Find where the given text appears and provide that cell's center as [x, y] coordinate. 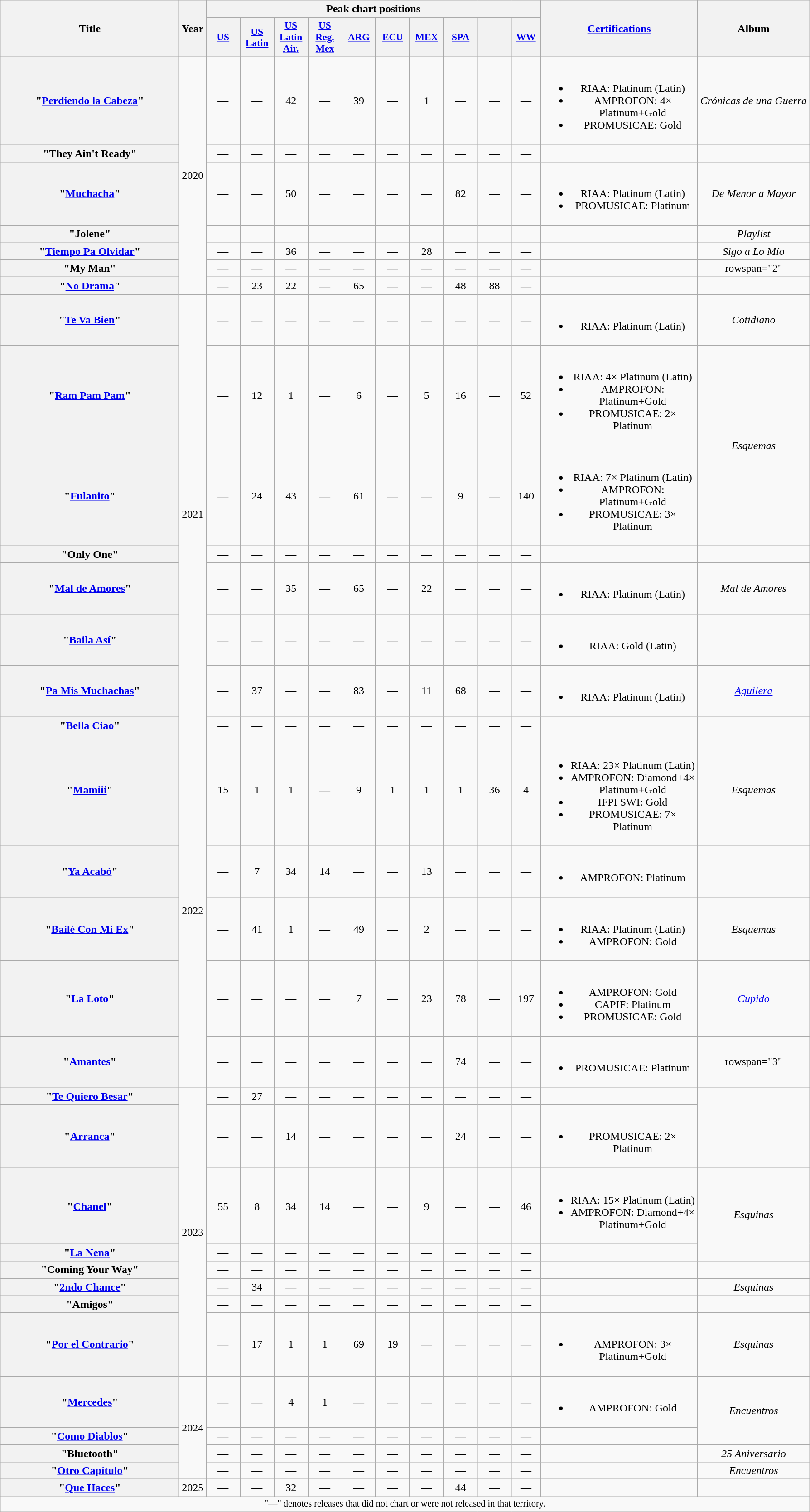
28 [427, 251]
Year [193, 29]
2024 [193, 1427]
"Amigos" [90, 1304]
RIAA: Platinum (Latin)AMPROFON: Gold [619, 929]
"Como Diablos" [90, 1436]
32 [291, 1488]
USReg.Mex [325, 37]
"My Man" [90, 269]
197 [526, 999]
42 [291, 101]
"Arranca" [90, 1137]
Playlist [753, 234]
US [223, 37]
"Mamiii" [90, 790]
"Mal de Amores" [90, 589]
"Pa Mis Muchachas" [90, 691]
"Otro Capítulo" [90, 1470]
55 [223, 1206]
rowspan="3" [753, 1062]
Crónicas de una Guerra [753, 101]
"Muchacha" [90, 194]
49 [359, 929]
35 [291, 589]
12 [257, 396]
13 [427, 871]
AMPROFON: Platinum [619, 871]
USLatinAir. [291, 37]
RIAA: Platinum (Latin)PROMUSICAE: Platinum [619, 194]
"Amantes" [90, 1062]
WW [526, 37]
"Ram Pam Pam" [90, 396]
"Ya Acabó" [90, 871]
"Te Quiero Besar" [90, 1096]
48 [460, 286]
RIAA: Gold (Latin) [619, 639]
"Mercedes" [90, 1402]
De Menor a Mayor [753, 194]
61 [359, 495]
"Chanel" [90, 1206]
74 [460, 1062]
2 [427, 929]
RIAA: 4× Platinum (Latin)AMPROFON: Platinum+GoldPROMUSICAE: 2× Platinum [619, 396]
"Por el Contrario" [90, 1344]
2021 [193, 514]
88 [495, 286]
8 [257, 1206]
RIAA: 23× Platinum (Latin)AMPROFON: Diamond+4× Platinum+GoldIFPI SWI: GoldPROMUSICAE: 7× Platinum [619, 790]
82 [460, 194]
"La Loto" [90, 999]
"Tiempo Pa Olvidar" [90, 251]
Certifications [619, 29]
50 [291, 194]
83 [359, 691]
2025 [193, 1488]
ARG [359, 37]
"Fulanito" [90, 495]
Peak chart positions [373, 9]
"Bella Ciao" [90, 725]
11 [427, 691]
"—" denotes releases that did not chart or were not released in that territory. [405, 1504]
RIAA: Platinum (Latin)AMPROFON: 4× Platinum+GoldPROMUSICAE: Gold [619, 101]
"Baila Así" [90, 639]
USLatin [257, 37]
SPA [460, 37]
19 [392, 1344]
"They Ain't Ready" [90, 154]
Sigo a Lo Mío [753, 251]
Cupido [753, 999]
15 [223, 790]
16 [460, 396]
AMPROFON: GoldCAPIF: PlatinumPROMUSICAE: Gold [619, 999]
AMPROFON: 3× Platinum+Gold [619, 1344]
"La Nena" [90, 1253]
41 [257, 929]
"Te Va Bien" [90, 320]
78 [460, 999]
"Only One" [90, 554]
"Que Haces" [90, 1488]
Mal de Amores [753, 589]
PROMUSICAE: 2× Platinum [619, 1137]
"No Drama" [90, 286]
140 [526, 495]
Cotidiano [753, 320]
Aguilera [753, 691]
68 [460, 691]
"Bailé Con Mi Ex" [90, 929]
"Perdiendo la Cabeza" [90, 101]
"Coming Your Way" [90, 1270]
46 [526, 1206]
2023 [193, 1232]
Title [90, 29]
5 [427, 396]
2020 [193, 175]
MEX [427, 37]
AMPROFON: Gold [619, 1402]
27 [257, 1096]
39 [359, 101]
RIAA: 15× Platinum (Latin)AMPROFON: Diamond+4× Platinum+Gold [619, 1206]
37 [257, 691]
25 Aniversario [753, 1453]
44 [460, 1488]
2022 [193, 910]
PROMUSICAE: Platinum [619, 1062]
"Bluetooth" [90, 1453]
52 [526, 396]
17 [257, 1344]
"Jolene" [90, 234]
RIAA: 7× Platinum (Latin)AMPROFON: Platinum+GoldPROMUSICAE: 3× Platinum [619, 495]
43 [291, 495]
Album [753, 29]
ECU [392, 37]
69 [359, 1344]
"2ndo Chance" [90, 1287]
6 [359, 396]
rowspan="2" [753, 269]
